Provide the [X, Y] coordinate of the cell's center where the given text is located.  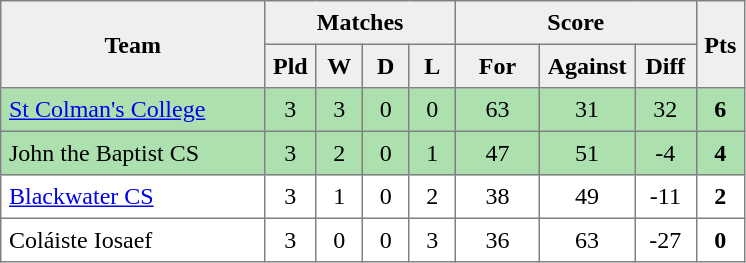
Coláiste Iosaef [133, 240]
Blackwater CS [133, 197]
47 [497, 153]
32 [666, 110]
Pts [720, 44]
Team [133, 44]
W [339, 66]
Matches [360, 23]
6 [720, 110]
49 [586, 197]
4 [720, 153]
John the Baptist CS [133, 153]
Pld [290, 66]
-27 [666, 240]
D [385, 66]
38 [497, 197]
36 [497, 240]
-11 [666, 197]
-4 [666, 153]
St Colman's College [133, 110]
31 [586, 110]
51 [586, 153]
Score [576, 23]
Against [586, 66]
L [432, 66]
Diff [666, 66]
For [497, 66]
